Identify which cell holds the provided text, then report its (X, Y) central coordinate. 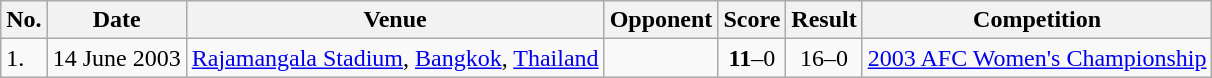
Opponent (661, 20)
No. (24, 20)
14 June 2003 (116, 58)
16–0 (824, 58)
2003 AFC Women's Championship (1037, 58)
Competition (1037, 20)
Venue (395, 20)
Date (116, 20)
1. (24, 58)
Rajamangala Stadium, Bangkok, Thailand (395, 58)
11–0 (752, 58)
Score (752, 20)
Result (824, 20)
